From the cell containing the given text, extract its center point as (X, Y) coordinate. 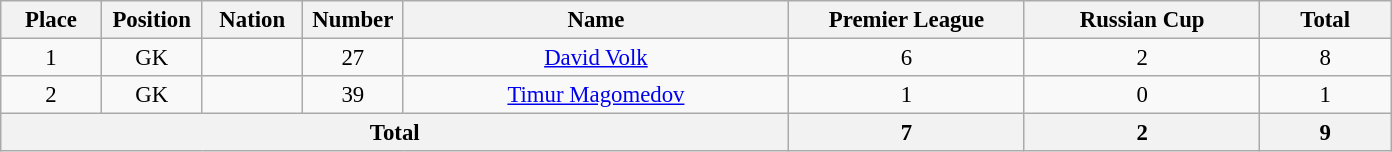
39 (354, 95)
Premier League (907, 20)
Russian Cup (1142, 20)
0 (1142, 95)
6 (907, 58)
Nation (252, 20)
8 (1326, 58)
David Volk (596, 58)
9 (1326, 133)
Timur Magomedov (596, 95)
Name (596, 20)
7 (907, 133)
Number (354, 20)
Position (152, 20)
27 (354, 58)
Place (52, 20)
